Scan for the cell matching the given text and deliver its [x, y] coordinate at center. 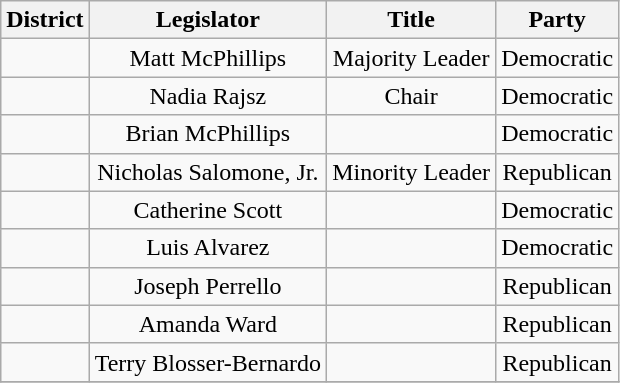
Nicholas Salomone, Jr. [208, 172]
Terry Blosser-Bernardo [208, 362]
Joseph Perrello [208, 286]
Minority Leader [412, 172]
Matt McPhillips [208, 58]
District [45, 20]
Majority Leader [412, 58]
Legislator [208, 20]
Party [558, 20]
Catherine Scott [208, 210]
Amanda Ward [208, 324]
Brian McPhillips [208, 134]
Luis Alvarez [208, 248]
Chair [412, 96]
Title [412, 20]
Nadia Rajsz [208, 96]
